Scan for the cell matching the given text and deliver its [x, y] coordinate at center. 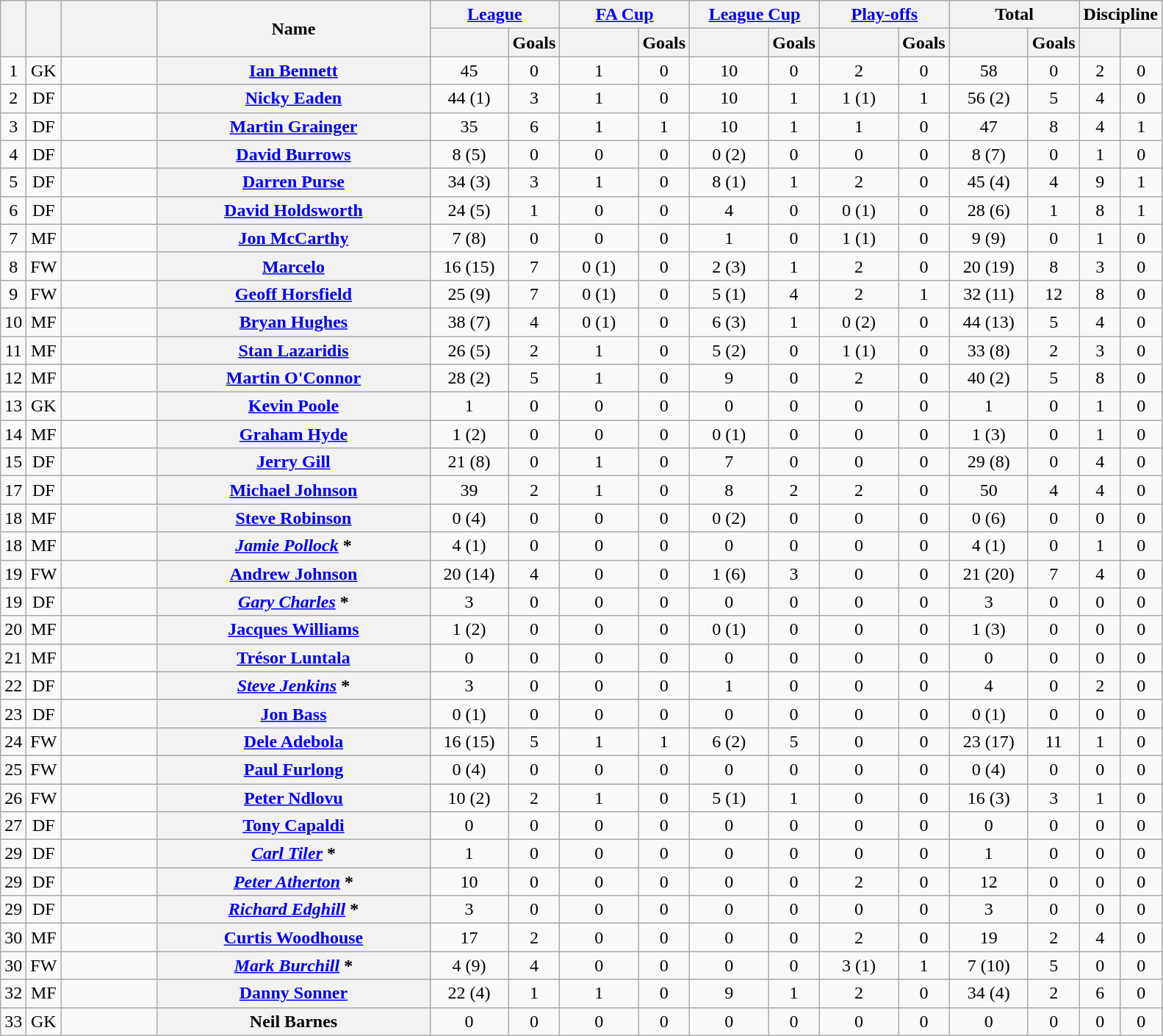
3 (1) [858, 965]
27 [13, 826]
24 [13, 741]
Marcelo [294, 266]
34 (4) [989, 993]
35 [469, 126]
Michael Johnson [294, 490]
Curtis Woodhouse [294, 938]
Richard Edghill * [294, 910]
5 (2) [729, 350]
Paul Furlong [294, 769]
Jamie Pollock * [294, 546]
33 (8) [989, 350]
David Holdsworth [294, 210]
24 (5) [469, 210]
13 [13, 406]
Jon McCarthy [294, 238]
25 [13, 769]
34 (3) [469, 182]
45 (4) [989, 182]
Stan Lazaridis [294, 350]
22 (4) [469, 993]
7 (10) [989, 965]
League [495, 15]
33 [13, 1021]
Geoff Horsfield [294, 294]
8 (7) [989, 154]
16 (3) [989, 797]
Trésor Luntala [294, 658]
Martin O'Connor [294, 378]
20 (14) [469, 574]
Mark Burchill * [294, 965]
League Cup [755, 15]
0 (6) [989, 518]
Carl Tiler * [294, 854]
44 (13) [989, 322]
14 [13, 434]
Jon Bass [294, 713]
32 (11) [989, 294]
Steve Robinson [294, 518]
9 (9) [989, 238]
21 (20) [989, 574]
6 (3) [729, 322]
Darren Purse [294, 182]
Martin Grainger [294, 126]
Name [294, 29]
10 (2) [469, 797]
26 (5) [469, 350]
Neil Barnes [294, 1021]
44 (1) [469, 98]
Total [1014, 15]
47 [989, 126]
58 [989, 71]
Peter Ndlovu [294, 797]
23 (17) [989, 741]
4 (9) [469, 965]
32 [13, 993]
20 [13, 630]
22 [13, 686]
Kevin Poole [294, 406]
8 (5) [469, 154]
7 (8) [469, 238]
Nicky Eaden [294, 98]
29 (8) [989, 462]
Ian Bennett [294, 71]
FA Cup [624, 15]
Dele Adebola [294, 741]
28 (6) [989, 210]
15 [13, 462]
Discipline [1120, 15]
Play-offs [885, 15]
23 [13, 713]
1 (6) [729, 574]
50 [989, 490]
Andrew Johnson [294, 574]
Danny Sonner [294, 993]
2 (3) [729, 266]
39 [469, 490]
Graham Hyde [294, 434]
Bryan Hughes [294, 322]
20 (19) [989, 266]
38 (7) [469, 322]
David Burrows [294, 154]
Tony Capaldi [294, 826]
Gary Charles * [294, 602]
28 (2) [469, 378]
56 (2) [989, 98]
26 [13, 797]
21 [13, 658]
6 (2) [729, 741]
45 [469, 71]
Peter Atherton * [294, 882]
40 (2) [989, 378]
21 (8) [469, 462]
Jacques Williams [294, 630]
8 (1) [729, 182]
Steve Jenkins * [294, 686]
Jerry Gill [294, 462]
25 (9) [469, 294]
